From the cell containing the given text, extract its center point as (X, Y) coordinate. 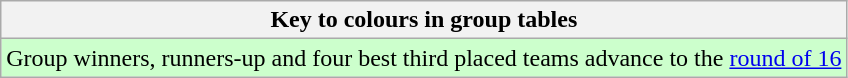
Group winners, runners-up and four best third placed teams advance to the round of 16 (424, 58)
Key to colours in group tables (424, 20)
